Determine the [X, Y] coordinate at the center of the cell enclosing the given text.  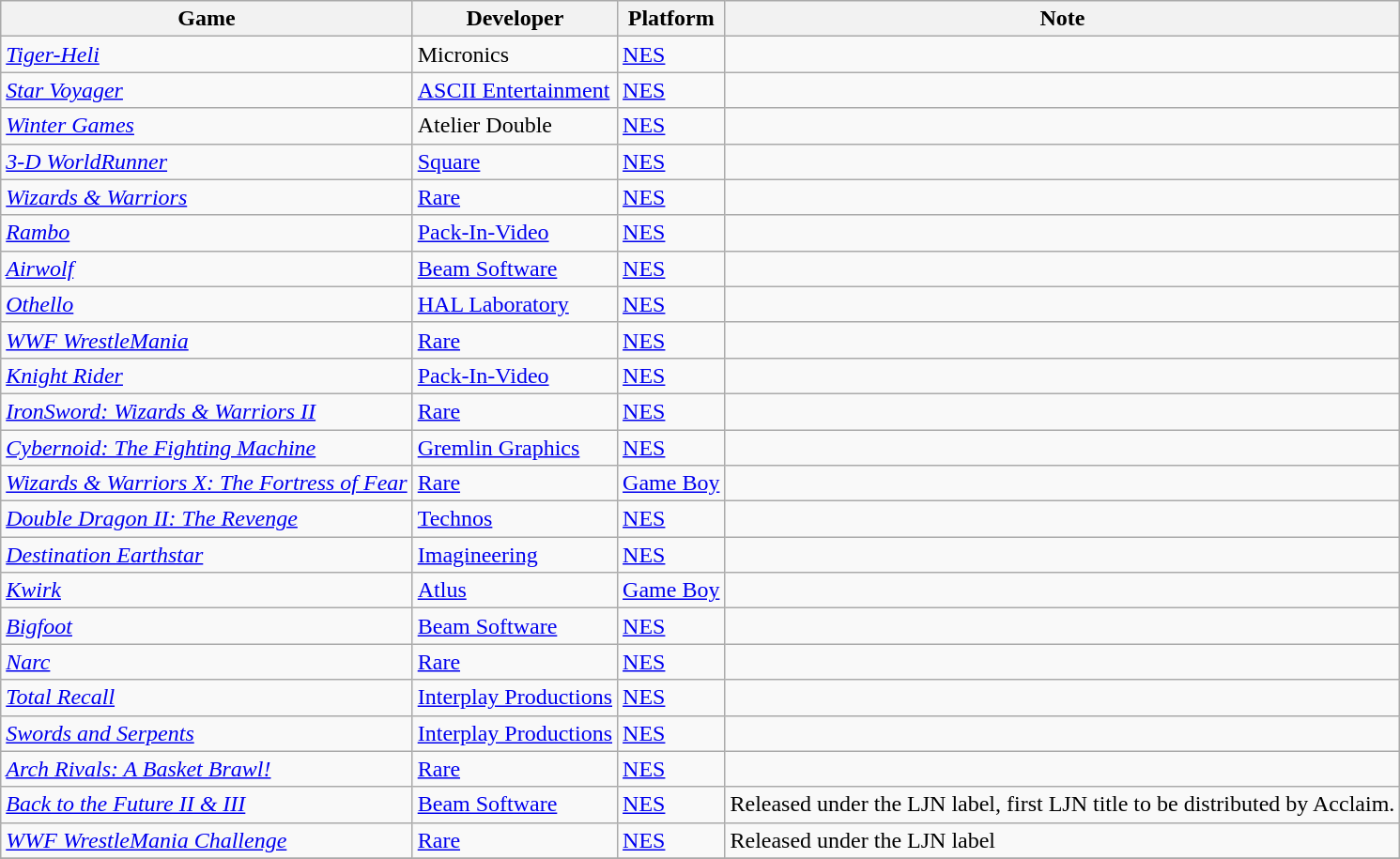
Wizards & Warriors X: The Fortress of Fear [207, 483]
Atelier Double [515, 126]
Bigfoot [207, 626]
WWF WrestleMania Challenge [207, 840]
Gremlin Graphics [515, 448]
Arch Rivals: A Basket Brawl! [207, 769]
Game [207, 19]
Narc [207, 662]
Atlus [515, 591]
HAL Laboratory [515, 304]
Square [515, 161]
Double Dragon II: The Revenge [207, 519]
Released under the LJN label [1063, 840]
IronSword: Wizards & Warriors II [207, 411]
Released under the LJN label, first LJN title to be distributed by Acclaim. [1063, 805]
Platform [671, 19]
3-D WorldRunner [207, 161]
Knight Rider [207, 376]
Rambo [207, 233]
Swords and Serpents [207, 733]
Wizards & Warriors [207, 197]
Airwolf [207, 268]
Imagineering [515, 555]
Cybernoid: The Fighting Machine [207, 448]
Othello [207, 304]
Technos [515, 519]
ASCII Entertainment [515, 90]
Winter Games [207, 126]
Developer [515, 19]
Back to the Future II & III [207, 805]
Note [1063, 19]
WWF WrestleMania [207, 340]
Tiger-Heli [207, 54]
Micronics [515, 54]
Kwirk [207, 591]
Destination Earthstar [207, 555]
Total Recall [207, 698]
Star Voyager [207, 90]
